Return (X, Y) of the center of cell containing provided text 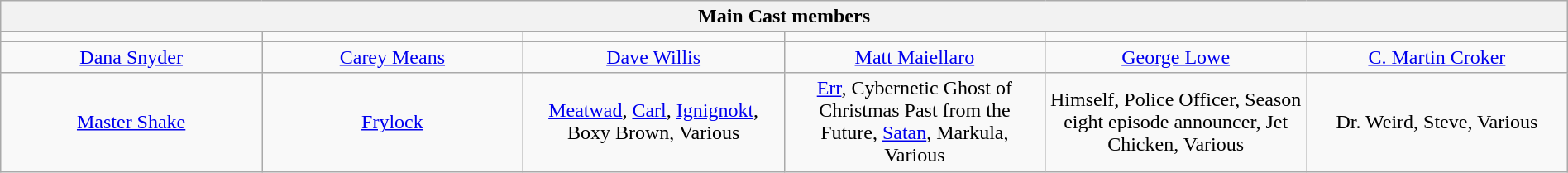
Carey Means (392, 57)
Err, Cybernetic Ghost of Christmas Past from the Future, Satan, Markula, Various (915, 123)
Master Shake (131, 123)
Main Cast members (784, 17)
Himself, Police Officer, Season eight episode announcer, Jet Chicken, Various (1176, 123)
Dana Snyder (131, 57)
Frylock (392, 123)
C. Martin Croker (1437, 57)
George Lowe (1176, 57)
Matt Maiellaro (915, 57)
Dave Willis (653, 57)
Meatwad, Carl, Ignignokt, Boxy Brown, Various (653, 123)
Dr. Weird, Steve, Various (1437, 123)
